Determine the (x, y) coordinate at the center of the cell enclosing the given text.  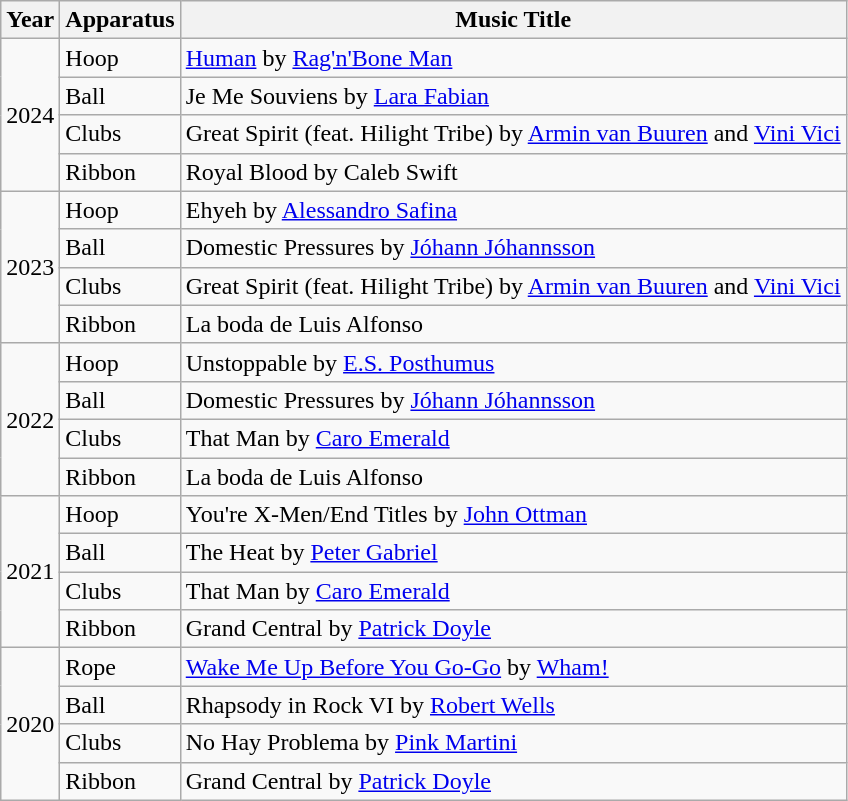
Apparatus (120, 20)
2021 (30, 572)
Year (30, 20)
2020 (30, 724)
Unstoppable by E.S. Posthumus (513, 362)
2022 (30, 419)
Human by Rag'n'Bone Man (513, 58)
Wake Me Up Before You Go-Go by Wham! (513, 667)
2024 (30, 115)
Rhapsody in Rock VI by Robert Wells (513, 705)
Royal Blood by Caleb Swift (513, 172)
You're X-Men/End Titles by John Ottman (513, 515)
2023 (30, 267)
The Heat by Peter Gabriel (513, 553)
No Hay Problema by Pink Martini (513, 743)
Music Title (513, 20)
Ehyeh by Alessandro Safina (513, 210)
Je Me Souviens by Lara Fabian (513, 96)
Rope (120, 667)
